Capture the cell that displays the provided text and extract its [x, y] central coordinate. 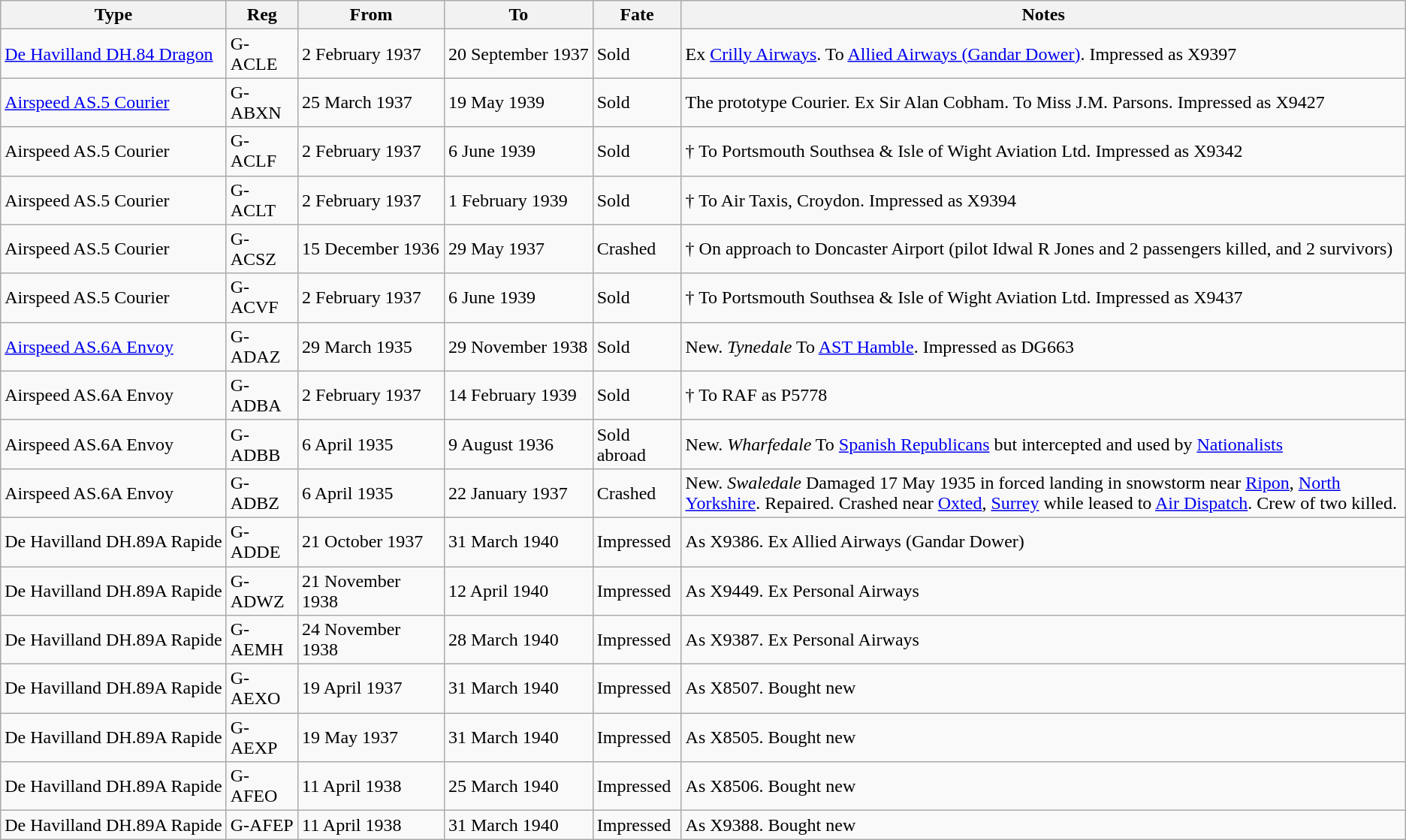
Reg [261, 15]
G-ACVF [261, 297]
G-ADBB [261, 444]
G-ABXN [261, 102]
21 October 1937 [371, 542]
9 August 1936 [518, 444]
24 November 1938 [371, 640]
21 November 1938 [371, 590]
28 March 1940 [518, 640]
As X9388. Bought new [1043, 825]
The prototype Courier. Ex Sir Alan Cobham. To Miss J.M. Parsons. Impressed as X9427 [1043, 102]
As X9386. Ex Allied Airways (Gandar Dower) [1043, 542]
Ex Crilly Airways. To Allied Airways (Gandar Dower). Impressed as X9397 [1043, 54]
G-AFEP [261, 825]
† To Air Taxis, Croydon. Impressed as X9394 [1043, 200]
G-ACLF [261, 152]
G-ACLT [261, 200]
As X9387. Ex Personal Airways [1043, 640]
1 February 1939 [518, 200]
From [371, 15]
De Havilland DH.84 Dragon [113, 54]
15 December 1936 [371, 249]
29 November 1938 [518, 347]
New. Wharfedale To Spanish Republicans but intercepted and used by Nationalists [1043, 444]
† To Portsmouth Southsea & Isle of Wight Aviation Ltd. Impressed as X9437 [1043, 297]
Type [113, 15]
G-ADAZ [261, 347]
19 May 1937 [371, 737]
29 May 1937 [518, 249]
G-ACLE [261, 54]
Notes [1043, 15]
G-AEXO [261, 689]
As X8507. Bought new [1043, 689]
G-ACSZ [261, 249]
Fate [637, 15]
20 September 1937 [518, 54]
G-ADDE [261, 542]
G-ADWZ [261, 590]
G-AFEO [261, 787]
14 February 1939 [518, 395]
To [518, 15]
G-ADBA [261, 395]
G-AEXP [261, 737]
As X8505. Bought new [1043, 737]
As X8506. Bought new [1043, 787]
† On approach to Doncaster Airport (pilot Idwal R Jones and 2 passengers killed, and 2 survivors) [1043, 249]
22 January 1937 [518, 492]
As X9449. Ex Personal Airways [1043, 590]
19 May 1939 [518, 102]
† To RAF as P5778 [1043, 395]
25 March 1937 [371, 102]
12 April 1940 [518, 590]
29 March 1935 [371, 347]
25 March 1940 [518, 787]
New. Tynedale To AST Hamble. Impressed as DG663 [1043, 347]
† To Portsmouth Southsea & Isle of Wight Aviation Ltd. Impressed as X9342 [1043, 152]
19 April 1937 [371, 689]
G-ADBZ [261, 492]
Sold abroad [637, 444]
G-AEMH [261, 640]
